Scan for the cell matching the given text and deliver its (x, y) coordinate at center. 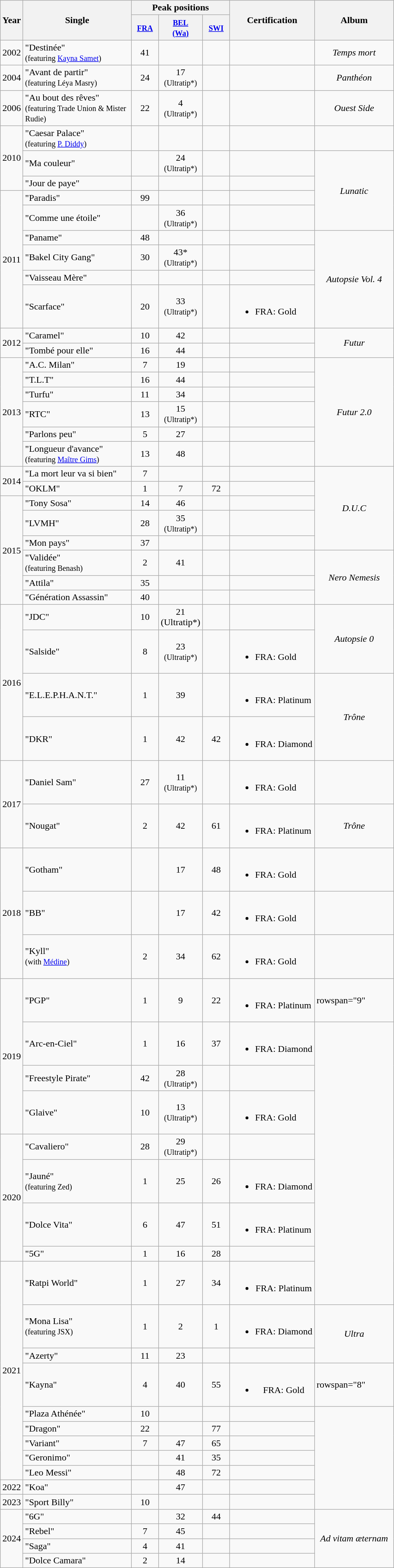
FRA (145, 28)
"Dolce Vita" (77, 1225)
2014 (12, 481)
"E.L.E.P.H.A.N.T." (77, 695)
23 (181, 1356)
Futur 2.0 (354, 412)
"Rebel" (77, 1531)
2024 (12, 1538)
"Salside" (77, 651)
2016 (12, 683)
"Freestyle Pirate" (77, 1078)
SWI (216, 28)
33(Ultratip*) (181, 307)
77 (216, 1428)
25 (181, 1181)
"Mon pays" (77, 543)
2020 (12, 1197)
21(Ultratip*) (181, 617)
"Cavaliero" (77, 1146)
2021 (12, 1371)
5 (145, 434)
"Glaive" (77, 1112)
"Tombé pour elle" (77, 350)
"Dolce Camara" (77, 1561)
Futur (354, 343)
2019 (12, 1056)
Temps mort (354, 52)
"Longueur d'avance" (featuring Maître Gims) (77, 454)
"Nougat" (77, 826)
17(Ultratip*) (181, 78)
2010 (12, 158)
"La mort leur va si bien" (77, 474)
Nero Nemesis (354, 577)
65 (216, 1443)
"Validée" (featuring Benash) (77, 563)
"Sport Billy" (77, 1502)
BEL(Wa) (181, 28)
15(Ultratip*) (181, 414)
Peak positions (181, 8)
Ultra (354, 1334)
"Gotham" (77, 870)
"Tony Sosa" (77, 503)
19 (181, 365)
"Mona Lisa" (featuring JSX) (77, 1327)
"Ma couleur" (77, 163)
"Comme une étoile" (77, 217)
"OKLM" (77, 488)
6 (145, 1225)
"A.C. Milan" (77, 365)
2023 (12, 1502)
2002 (12, 52)
"Ratpi World" (77, 1283)
24 (145, 78)
"Paradis" (77, 198)
2018 (12, 913)
"Arc-en-Ciel" (77, 1044)
"Attila" (77, 582)
62 (216, 957)
2017 (12, 804)
"Azerty" (77, 1356)
11(Ultratip*) (181, 782)
"Génération Assassin" (77, 597)
"Turfu" (77, 394)
32 (181, 1516)
"DKR" (77, 739)
D.U.C (354, 508)
13(Ultratip*) (181, 1112)
26 (216, 1181)
"Variant" (77, 1443)
99 (145, 198)
Year (12, 20)
23(Ultratip*) (181, 651)
4(Ultratip*) (181, 108)
"Koa" (77, 1487)
"6G" (77, 1516)
"Leo Messi" (77, 1472)
"Caramel" (77, 336)
51 (216, 1225)
"Daniel Sam" (77, 782)
8 (145, 651)
2004 (12, 78)
36(Ultratip*) (181, 217)
45 (181, 1531)
"Caesar Palace" (featuring P. Diddy) (77, 138)
20 (145, 307)
"5G" (77, 1254)
"LVMH" (77, 523)
"Dragon" (77, 1428)
Panthéon (354, 78)
2011 (12, 259)
55 (216, 1385)
24(Ultratip*) (181, 163)
Single (77, 20)
35(Ultratip*) (181, 523)
Ouest Side (354, 108)
Autopsie 0 (354, 639)
rowspan="8" (354, 1385)
Ad vitam æternam (354, 1538)
9 (181, 1000)
"Geronimo" (77, 1458)
2012 (12, 343)
"Jauné"(featuring Zed) (77, 1181)
"BB" (77, 913)
Album (354, 20)
30 (145, 257)
Certification (272, 20)
29(Ultratip*) (181, 1146)
"Kayna" (77, 1385)
28(Ultratip*) (181, 1078)
2015 (12, 550)
Lunatic (354, 190)
"Destinée" (featuring Kayna Samet) (77, 52)
"Scarface" (77, 307)
"JDC" (77, 617)
"Au bout des rêves" (featuring Trade Union & Mister Rudie) (77, 108)
"PGP" (77, 1000)
Autopsie Vol. 4 (354, 279)
"Saga" (77, 1546)
"Jour de paye" (77, 183)
39 (181, 695)
"Vaisseau Mère" (77, 277)
"RTC" (77, 414)
"Paname" (77, 237)
rowspan="9" (354, 1000)
"Avant de partir" (featuring Léya Masry) (77, 78)
"Parlons peu" (77, 434)
61 (216, 826)
"Kyll"(with Médine) (77, 957)
"Plaza Athénée" (77, 1414)
46 (181, 503)
"T.L.T" (77, 380)
"Bakel City Gang" (77, 257)
2022 (12, 1487)
2013 (12, 412)
43*(Ultratip*) (181, 257)
2006 (12, 108)
